For the text-containing cell, return its midpoint in [x, y] coordinate format. 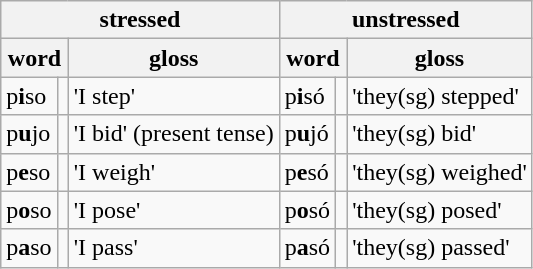
'they(sg) stepped' [440, 96]
'I pass' [174, 248]
'I weigh' [174, 172]
'they(sg) bid' [440, 134]
posó [307, 210]
peso [29, 172]
'they(sg) passed' [440, 248]
pesó [307, 172]
pujo [29, 134]
paso [29, 248]
poso [29, 210]
pisó [307, 96]
pujó [307, 134]
'I pose' [174, 210]
pasó [307, 248]
stressed [140, 20]
'they(sg) weighed' [440, 172]
'I bid' (present tense) [174, 134]
'I step' [174, 96]
'they(sg) posed' [440, 210]
piso [29, 96]
unstressed [406, 20]
